Find where the given text appears and provide that cell's center as (x, y) coordinate. 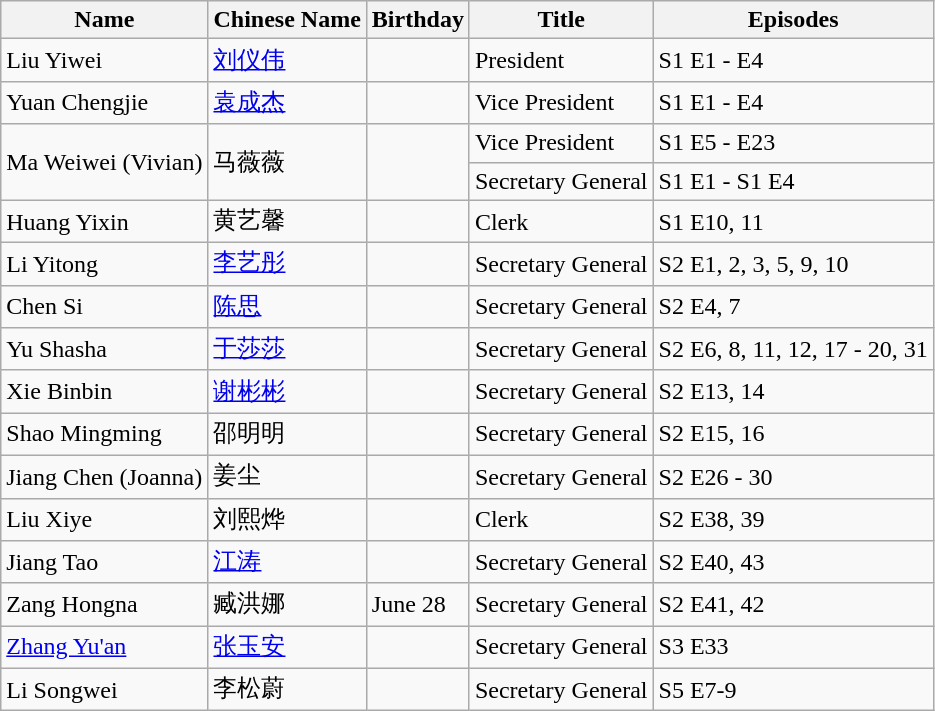
S2 E13, 14 (793, 392)
S2 E38, 39 (793, 520)
Name (104, 20)
李松蔚 (287, 690)
袁成杰 (287, 102)
Title (561, 20)
President (561, 60)
姜尘 (287, 476)
Chen Si (104, 306)
Liu Yiwei (104, 60)
S1 E10, 11 (793, 222)
张玉安 (287, 648)
陈思 (287, 306)
Liu Xiye (104, 520)
S2 E6, 8, 11, 12, 17 - 20, 31 (793, 350)
S2 E15, 16 (793, 434)
S5 E7-9 (793, 690)
Birthday (418, 20)
刘仪伟 (287, 60)
李艺彤 (287, 264)
Zhang Yu'an (104, 648)
Jiang Tao (104, 562)
Huang Yixin (104, 222)
Shao Mingming (104, 434)
Li Yitong (104, 264)
江涛 (287, 562)
于莎莎 (287, 350)
Yu Shasha (104, 350)
谢彬彬 (287, 392)
马薇薇 (287, 162)
Ma Weiwei (Vivian) (104, 162)
刘熙烨 (287, 520)
黄艺馨 (287, 222)
S2 E40, 43 (793, 562)
Yuan Chengjie (104, 102)
Chinese Name (287, 20)
S3 E33 (793, 648)
S2 E26 - 30 (793, 476)
S1 E5 - E23 (793, 143)
S2 E41, 42 (793, 604)
臧洪娜 (287, 604)
Jiang Chen (Joanna) (104, 476)
Xie Binbin (104, 392)
Episodes (793, 20)
Li Songwei (104, 690)
June 28 (418, 604)
邵明明 (287, 434)
S2 E1, 2, 3, 5, 9, 10 (793, 264)
Zang Hongna (104, 604)
S1 E1 - S1 E4 (793, 181)
S2 E4, 7 (793, 306)
